Determine the (x, y) coordinate at the center of the cell enclosing the given text.  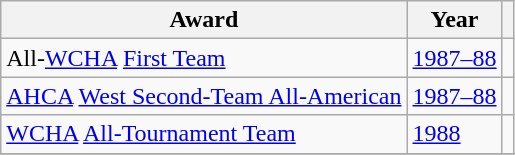
All-WCHA First Team (204, 58)
Year (454, 20)
AHCA West Second-Team All-American (204, 96)
WCHA All-Tournament Team (204, 134)
Award (204, 20)
1988 (454, 134)
